Scan for the cell matching the given text and deliver its (x, y) coordinate at center. 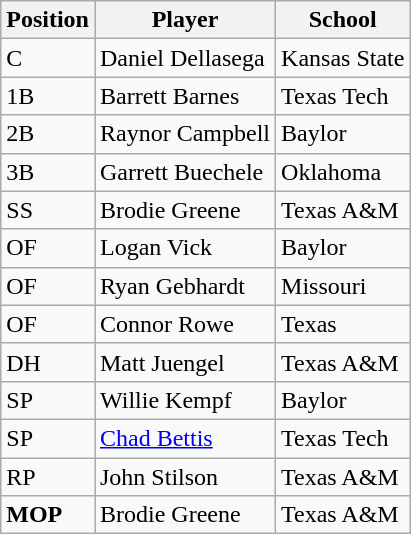
Kansas State (343, 58)
MOP (48, 515)
Oklahoma (343, 172)
Logan Vick (184, 248)
John Stilson (184, 477)
Matt Juengel (184, 362)
Daniel Dellasega (184, 58)
SS (48, 210)
Raynor Campbell (184, 134)
Garrett Buechele (184, 172)
DH (48, 362)
Ryan Gebhardt (184, 286)
RP (48, 477)
Barrett Barnes (184, 96)
3B (48, 172)
Player (184, 20)
Missouri (343, 286)
2B (48, 134)
School (343, 20)
Willie Kempf (184, 400)
1B (48, 96)
C (48, 58)
Texas (343, 324)
Chad Bettis (184, 438)
Position (48, 20)
Connor Rowe (184, 324)
